Locate the cell with the specified text and output its (X, Y) center coordinate. 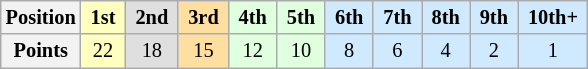
6 (397, 51)
8th (446, 17)
10 (301, 51)
10th+ (553, 17)
22 (104, 51)
4 (446, 51)
3rd (203, 17)
5th (301, 17)
6th (349, 17)
8 (349, 51)
Position (41, 17)
18 (152, 51)
2 (494, 51)
2nd (152, 17)
Points (41, 51)
1 (553, 51)
12 (253, 51)
7th (397, 17)
15 (203, 51)
9th (494, 17)
1st (104, 17)
4th (253, 17)
